Provide the [X, Y] coordinate of the cell's center where the given text is located.  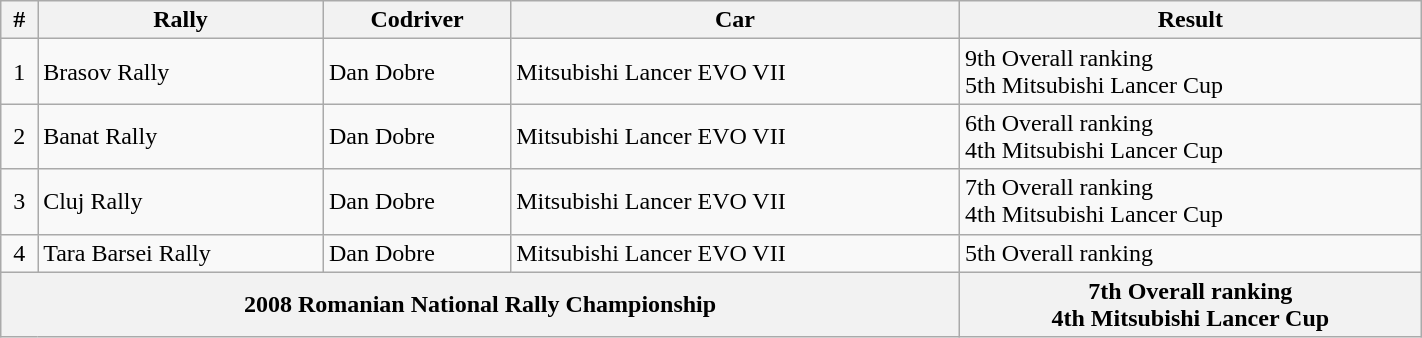
Tara Barsei Rally [181, 253]
6th Overall ranking 4th Mitsubishi Lancer Cup [1190, 136]
Rally [181, 20]
5th Overall ranking [1190, 253]
2008 Romanian National Rally Championship [480, 304]
Codriver [416, 20]
1 [20, 72]
3 [20, 202]
Brasov Rally [181, 72]
2 [20, 136]
9th Overall ranking 5th Mitsubishi Lancer Cup [1190, 72]
Result [1190, 20]
4 [20, 253]
Banat Rally [181, 136]
Cluj Rally [181, 202]
Car [736, 20]
# [20, 20]
